Output the (x, y) coordinate of the center of the cell containing the given text.  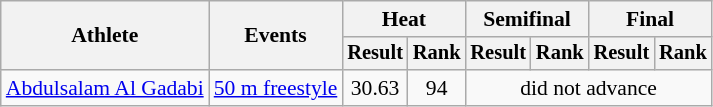
94 (437, 88)
50 m freestyle (276, 88)
Events (276, 36)
Final (650, 19)
Semifinal (526, 19)
Athlete (105, 36)
did not advance (588, 88)
Heat (404, 19)
30.63 (375, 88)
Abdulsalam Al Gadabi (105, 88)
